Identify which cell holds the provided text, then report its [x, y] central coordinate. 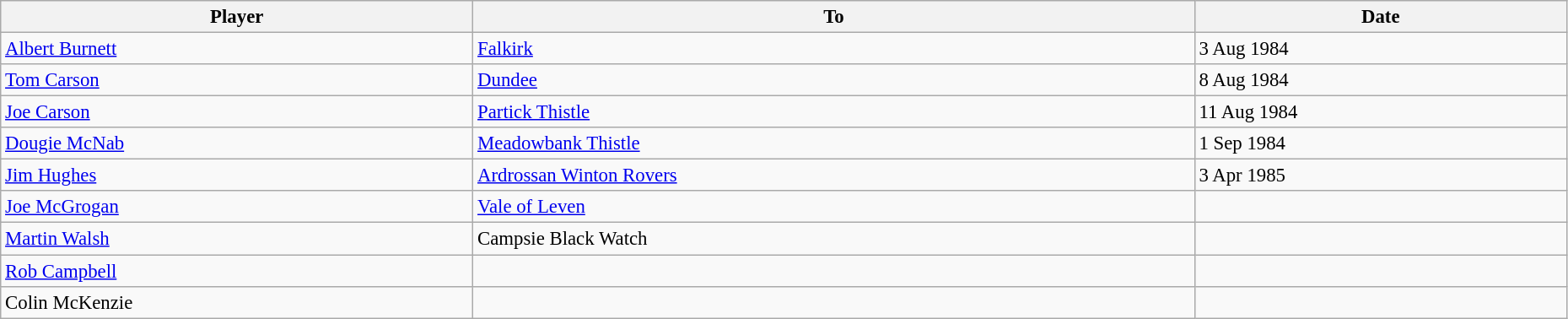
Tom Carson [237, 80]
3 Apr 1985 [1380, 176]
To [833, 17]
11 Aug 1984 [1380, 112]
Falkirk [833, 49]
Vale of Leven [833, 207]
Jim Hughes [237, 176]
Albert Burnett [237, 49]
Meadowbank Thistle [833, 143]
1 Sep 1984 [1380, 143]
Dougie McNab [237, 143]
Campsie Black Watch [833, 239]
Dundee [833, 80]
Martin Walsh [237, 239]
3 Aug 1984 [1380, 49]
Date [1380, 17]
Colin McKenzie [237, 302]
Joe Carson [237, 112]
Ardrossan Winton Rovers [833, 176]
Player [237, 17]
Rob Campbell [237, 271]
Joe McGrogan [237, 207]
8 Aug 1984 [1380, 80]
Partick Thistle [833, 112]
